Identify which cell holds the provided text, then report its (X, Y) central coordinate. 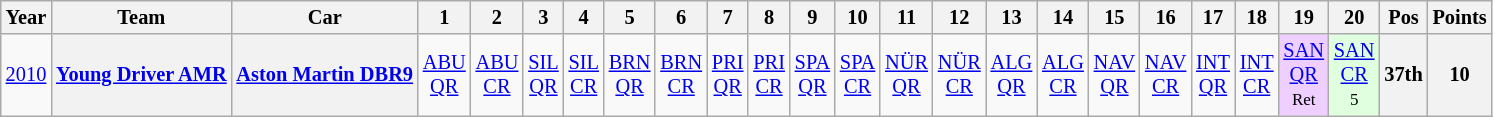
SANQRRet (1303, 75)
14 (1063, 17)
37th (1403, 75)
SANCR5 (1354, 75)
4 (584, 17)
ALGCR (1063, 75)
13 (1012, 17)
Points (1460, 17)
19 (1303, 17)
3 (543, 17)
16 (1166, 17)
Car (325, 17)
PRICR (768, 75)
NAVQR (1114, 75)
NÜRCR (960, 75)
SPAQR (812, 75)
PRIQR (728, 75)
12 (960, 17)
2010 (26, 75)
Young Driver AMR (141, 75)
15 (1114, 17)
18 (1257, 17)
1 (444, 17)
BRNQR (630, 75)
ABUCR (498, 75)
20 (1354, 17)
Aston Martin DBR9 (325, 75)
Year (26, 17)
Pos (1403, 17)
8 (768, 17)
SPACR (858, 75)
ABUQR (444, 75)
5 (630, 17)
SILQR (543, 75)
7 (728, 17)
INTQR (1213, 75)
2 (498, 17)
11 (906, 17)
9 (812, 17)
6 (681, 17)
17 (1213, 17)
INTCR (1257, 75)
BRNCR (681, 75)
ALGQR (1012, 75)
NAVCR (1166, 75)
Team (141, 17)
NÜRQR (906, 75)
SILCR (584, 75)
